Detect which cell encompasses the target text, then output its [x, y] center coordinate. 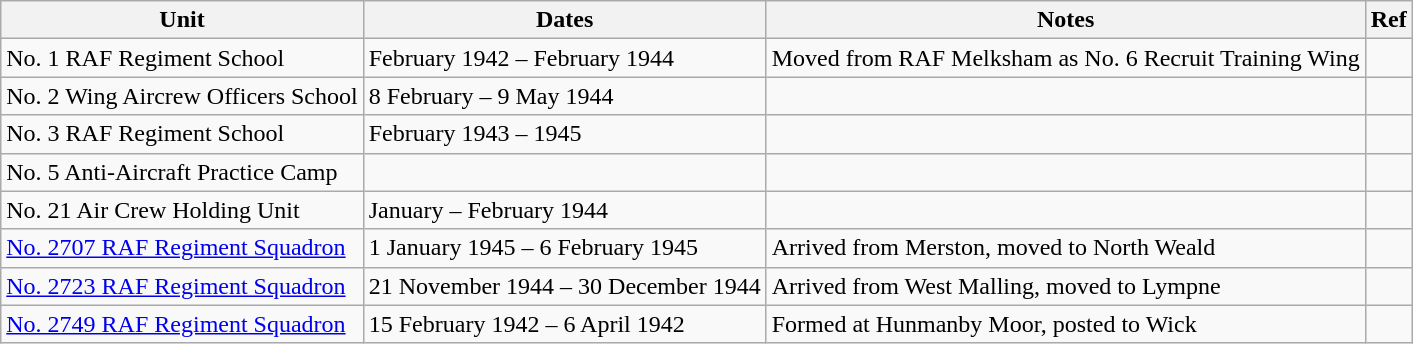
No. 3 RAF Regiment School [182, 134]
No. 21 Air Crew Holding Unit [182, 210]
15 February 1942 – 6 April 1942 [564, 324]
No. 5 Anti-Aircraft Practice Camp [182, 172]
Notes [1066, 20]
Dates [564, 20]
No. 2749 RAF Regiment Squadron [182, 324]
Formed at Hunmanby Moor, posted to Wick [1066, 324]
Arrived from Merston, moved to North Weald [1066, 248]
February 1943 – 1945 [564, 134]
No. 2707 RAF Regiment Squadron [182, 248]
January – February 1944 [564, 210]
Moved from RAF Melksham as No. 6 Recruit Training Wing [1066, 58]
1 January 1945 – 6 February 1945 [564, 248]
No. 2 Wing Aircrew Officers School [182, 96]
21 November 1944 – 30 December 1944 [564, 286]
Unit [182, 20]
Ref [1388, 20]
No. 1 RAF Regiment School [182, 58]
February 1942 – February 1944 [564, 58]
No. 2723 RAF Regiment Squadron [182, 286]
Arrived from West Malling, moved to Lympne [1066, 286]
8 February – 9 May 1944 [564, 96]
